Return (X, Y) of the center of cell containing provided text 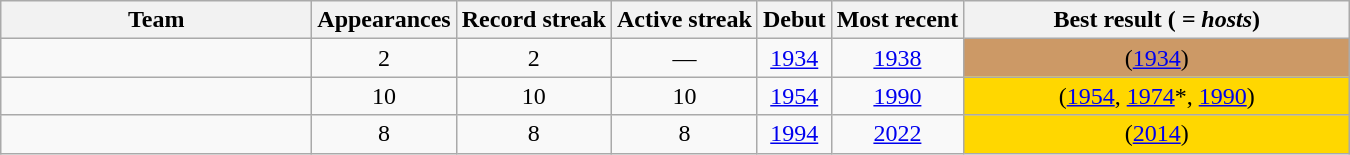
Best result ( = hosts) (1157, 20)
Active streak (684, 20)
— (684, 58)
2022 (898, 134)
Team (156, 20)
1938 (898, 58)
Appearances (384, 20)
1990 (898, 96)
Record streak (534, 20)
Debut (794, 20)
1954 (794, 96)
1994 (794, 134)
(1934) (1157, 58)
Most recent (898, 20)
(2014) (1157, 134)
(1954, 1974*, 1990) (1157, 96)
1934 (794, 58)
